Detect which cell encompasses the target text, then output its [x, y] center coordinate. 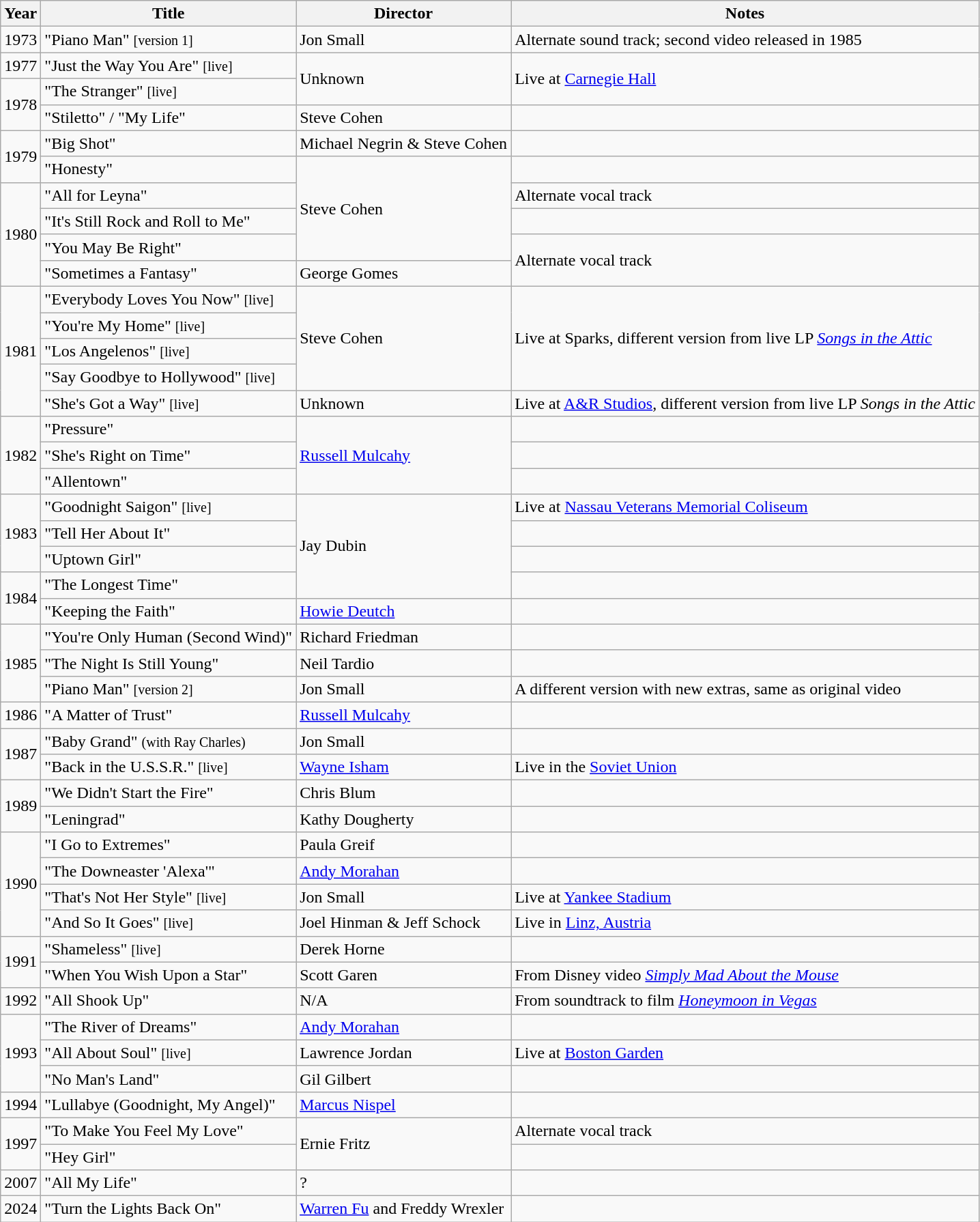
"You're My Home" [live] [169, 326]
"All Shook Up" [169, 1001]
"The Stranger" [live] [169, 91]
"Honesty" [169, 169]
"I Go to Extremes" [169, 845]
1973 [20, 40]
"The Downeaster 'Alexa'" [169, 871]
"Say Goodbye to Hollywood" [live] [169, 378]
"Goodnight Saigon" [live] [169, 507]
Michael Negrin & Steve Cohen [404, 143]
"The Night Is Still Young" [169, 663]
1986 [20, 715]
"Just the Way You Are" [live] [169, 66]
1983 [20, 533]
Kathy Dougherty [404, 819]
Marcus Nispel [404, 1105]
Year [20, 14]
"Los Angelenos" [live] [169, 352]
1984 [20, 598]
A different version with new extras, same as original video [745, 689]
"Turn the Lights Back On" [169, 1209]
Paula Greif [404, 845]
"Hey Girl" [169, 1157]
"You May Be Right" [169, 247]
"Leningrad" [169, 819]
"Everybody Loves You Now" [live] [169, 299]
"Shameless" [live] [169, 949]
Live at Yankee Stadium [745, 897]
1993 [20, 1053]
"Big Shot" [169, 143]
"The Longest Time" [169, 585]
1994 [20, 1105]
1992 [20, 1001]
Live at A&R Studios, different version from live LP Songs in the Attic [745, 403]
Live at Nassau Veterans Memorial Coliseum [745, 507]
"Baby Grand" (with Ray Charles) [169, 741]
Jay Dubin [404, 546]
"And So It Goes" [live] [169, 923]
"When You Wish Upon a Star" [169, 975]
Director [404, 14]
"All for Leyna" [169, 195]
"We Didn't Start the Fire" [169, 793]
"To Make You Feel My Love" [169, 1131]
1990 [20, 884]
Howie Deutch [404, 611]
Neil Tardio [404, 663]
"Lullabye (Goodnight, My Angel)" [169, 1105]
"Sometimes a Fantasy" [169, 273]
Live in the Soviet Union [745, 767]
"Piano Man" [version 1] [169, 40]
Derek Horne [404, 949]
"Uptown Girl" [169, 559]
"Allentown" [169, 481]
"That's Not Her Style" [live] [169, 897]
"Stiletto" / "My Life" [169, 117]
1989 [20, 806]
Title [169, 14]
Lawrence Jordan [404, 1053]
2024 [20, 1209]
"Piano Man" [version 2] [169, 689]
1982 [20, 455]
"She's Got a Way" [live] [169, 403]
Scott Garen [404, 975]
Joel Hinman & Jeff Schock [404, 923]
"Pressure" [169, 429]
N/A [404, 1001]
"You're Only Human (Second Wind)" [169, 637]
1997 [20, 1143]
1991 [20, 962]
Chris Blum [404, 793]
George Gomes [404, 273]
1977 [20, 66]
"No Man's Land" [169, 1079]
Gil Gilbert [404, 1079]
1980 [20, 234]
1987 [20, 754]
Live at Carnegie Hall [745, 79]
1978 [20, 104]
Wayne Isham [404, 767]
"A Matter of Trust" [169, 715]
"Back in the U.S.S.R." [live] [169, 767]
Alternate sound track; second video released in 1985 [745, 40]
"All About Soul" [live] [169, 1053]
Richard Friedman [404, 637]
"The River of Dreams" [169, 1027]
"It's Still Rock and Roll to Me" [169, 221]
"Keeping the Faith" [169, 611]
? [404, 1183]
Warren Fu and Freddy Wrexler [404, 1209]
Ernie Fritz [404, 1143]
1979 [20, 156]
From soundtrack to film Honeymoon in Vegas [745, 1001]
Notes [745, 14]
Live at Sparks, different version from live LP Songs in the Attic [745, 338]
Live at Boston Garden [745, 1053]
1985 [20, 663]
"She's Right on Time" [169, 455]
From Disney video Simply Mad About the Mouse [745, 975]
Live in Linz, Austria [745, 923]
2007 [20, 1183]
"All My Life" [169, 1183]
1981 [20, 351]
"Tell Her About It" [169, 533]
